Return [x, y] of the center of cell containing provided text 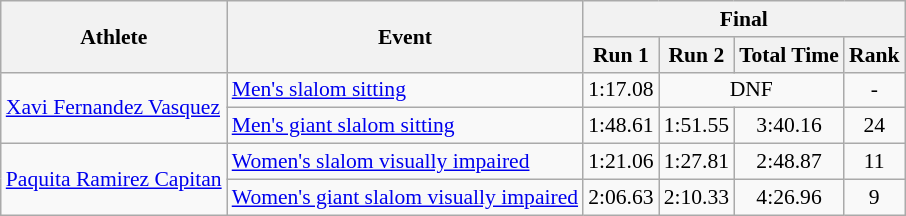
9 [874, 197]
2:48.87 [789, 162]
2:06.63 [620, 197]
11 [874, 162]
DNF [752, 90]
1:21.06 [620, 162]
Total Time [789, 55]
Rank [874, 55]
Men's giant slalom sitting [405, 126]
Men's slalom sitting [405, 90]
Event [405, 36]
Xavi Fernandez Vasquez [114, 108]
1:48.61 [620, 126]
2:10.33 [696, 197]
- [874, 90]
Run 1 [620, 55]
24 [874, 126]
1:17.08 [620, 90]
4:26.96 [789, 197]
1:51.55 [696, 126]
1:27.81 [696, 162]
Run 2 [696, 55]
Paquita Ramirez Capitan [114, 180]
3:40.16 [789, 126]
Women's slalom visually impaired [405, 162]
Women's giant slalom visually impaired [405, 197]
Athlete [114, 36]
Final [744, 19]
